From the cell containing the given text, extract its center point as [X, Y] coordinate. 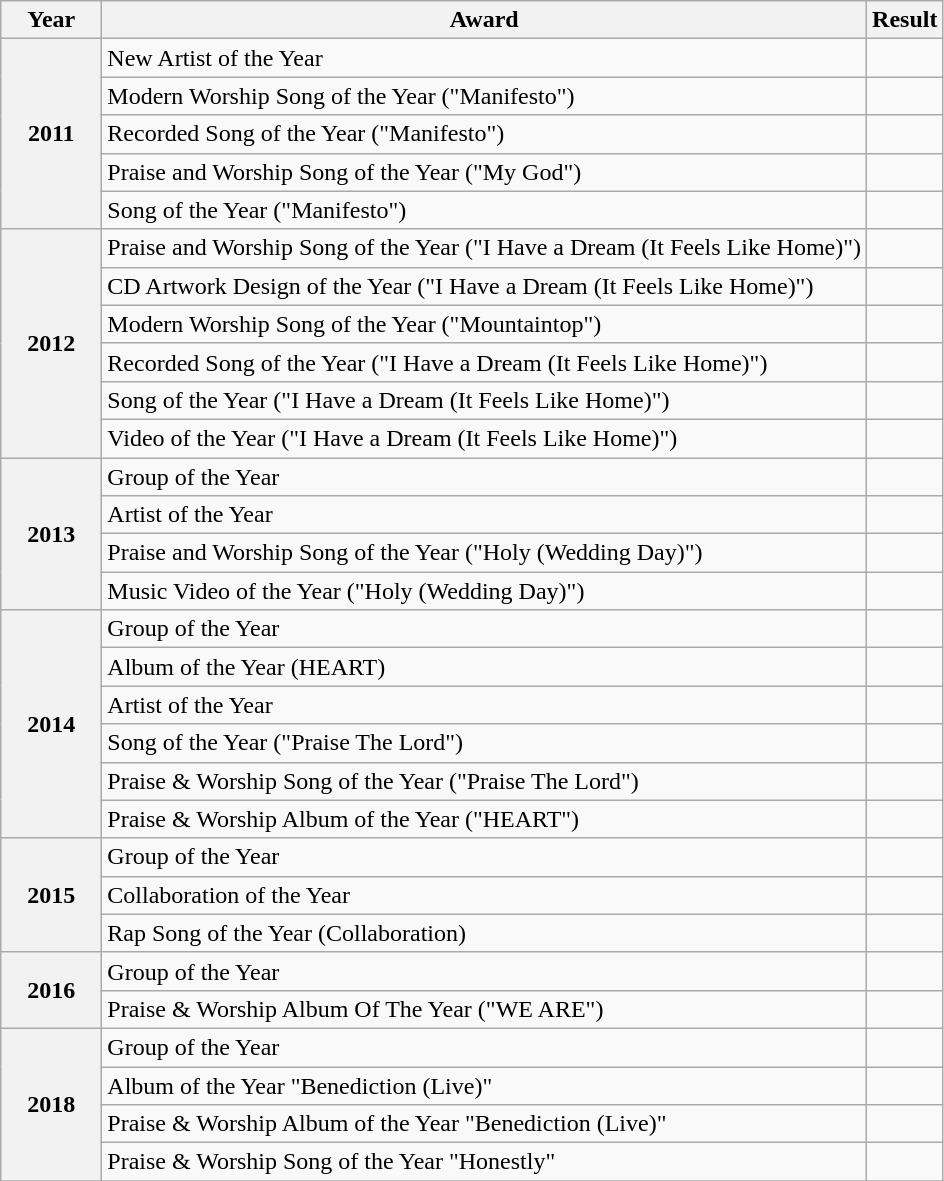
Song of the Year ("I Have a Dream (It Feels Like Home)") [484, 400]
Praise & Worship Song of the Year "Honestly" [484, 1162]
Modern Worship Song of the Year ("Mountaintop") [484, 324]
Result [905, 20]
2014 [52, 724]
Modern Worship Song of the Year ("Manifesto") [484, 96]
Song of the Year ("Praise The Lord") [484, 743]
2012 [52, 343]
Praise & Worship Album of the Year ("HEART") [484, 819]
2018 [52, 1104]
Recorded Song of the Year ("Manifesto") [484, 134]
Praise and Worship Song of the Year ("My God") [484, 172]
Song of the Year ("Manifesto") [484, 210]
2011 [52, 134]
Praise & Worship Song of the Year ("Praise The Lord") [484, 781]
CD Artwork Design of the Year ("I Have a Dream (It Feels Like Home)") [484, 286]
Rap Song of the Year (Collaboration) [484, 933]
2013 [52, 534]
Praise and Worship Song of the Year ("I Have a Dream (It Feels Like Home)") [484, 248]
Video of the Year ("I Have a Dream (It Feels Like Home)") [484, 438]
New Artist of the Year [484, 58]
Album of the Year (HEART) [484, 667]
Praise and Worship Song of the Year ("Holy (Wedding Day)") [484, 553]
Praise & Worship Album Of The Year ("WE ARE") [484, 1009]
Music Video of the Year ("Holy (Wedding Day)") [484, 591]
2016 [52, 990]
Year [52, 20]
2015 [52, 895]
Recorded Song of the Year ("I Have a Dream (It Feels Like Home)") [484, 362]
Award [484, 20]
Collaboration of the Year [484, 895]
Praise & Worship Album of the Year "Benediction (Live)" [484, 1124]
Album of the Year "Benediction (Live)" [484, 1085]
